Determine the (X, Y) coordinate at the center of the cell enclosing the given text.  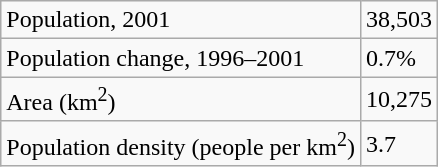
3.7 (398, 144)
Population, 2001 (181, 20)
10,275 (398, 100)
38,503 (398, 20)
0.7% (398, 58)
Population change, 1996–2001 (181, 58)
Area (km2) (181, 100)
Population density (people per km2) (181, 144)
